Determine the (X, Y) coordinate at the center of the cell enclosing the given text.  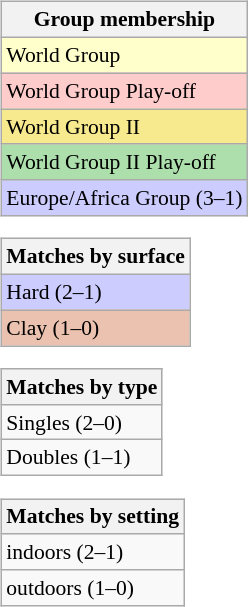
indoors (2–1) (92, 552)
Europe/Africa Group (3–1) (124, 198)
Matches by type (82, 387)
Clay (1–0) (96, 328)
Singles (2–0) (82, 422)
World Group Play-off (124, 91)
World Group II Play-off (124, 162)
Group membership (124, 20)
Doubles (1–1) (82, 458)
Hard (2–1) (96, 292)
Matches by setting (92, 517)
World Group (124, 55)
outdoors (1–0) (92, 588)
Matches by surface (96, 257)
World Group II (124, 127)
